Provide the (X, Y) coordinate of the cell's center where the given text is located.  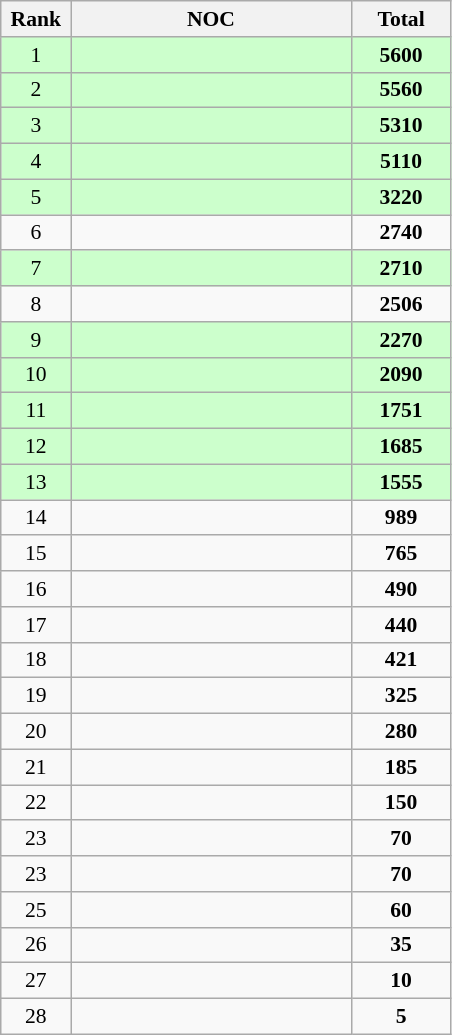
5600 (401, 55)
2 (36, 90)
2740 (401, 233)
5310 (401, 126)
NOC (211, 19)
2506 (401, 304)
25 (36, 910)
185 (401, 767)
6 (36, 233)
5110 (401, 162)
9 (36, 340)
35 (401, 945)
7 (36, 269)
21 (36, 767)
5560 (401, 90)
26 (36, 945)
1 (36, 55)
17 (36, 625)
2090 (401, 375)
3 (36, 126)
27 (36, 981)
28 (36, 1017)
Total (401, 19)
22 (36, 803)
989 (401, 518)
490 (401, 589)
19 (36, 696)
15 (36, 554)
1555 (401, 482)
20 (36, 732)
18 (36, 660)
4 (36, 162)
2710 (401, 269)
Rank (36, 19)
13 (36, 482)
60 (401, 910)
325 (401, 696)
8 (36, 304)
150 (401, 803)
14 (36, 518)
11 (36, 411)
12 (36, 447)
280 (401, 732)
3220 (401, 197)
1685 (401, 447)
440 (401, 625)
765 (401, 554)
2270 (401, 340)
421 (401, 660)
16 (36, 589)
1751 (401, 411)
